Pinpoint the cell where the given text exists, returning its (x, y) midpoint coordinate. 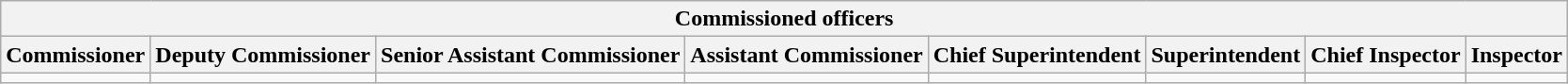
Assistant Commissioner (807, 55)
Superintendent (1226, 55)
Chief Superintendent (1037, 55)
Senior Assistant Commissioner (530, 55)
Deputy Commissioner (263, 55)
Chief Inspector (1386, 55)
Inspector (1516, 55)
Commissioner (75, 55)
Commissioned officers (784, 19)
